Identify which cell holds the provided text, then report its (X, Y) central coordinate. 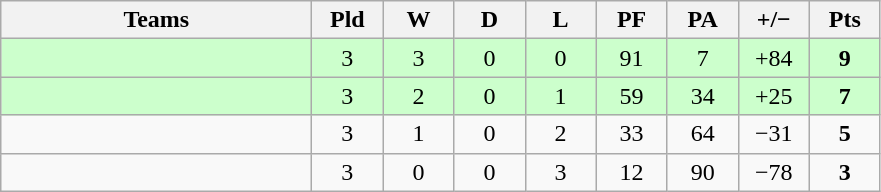
+25 (774, 96)
L (560, 20)
33 (632, 134)
−31 (774, 134)
5 (844, 134)
PF (632, 20)
Pts (844, 20)
−78 (774, 172)
+84 (774, 58)
90 (702, 172)
Pld (348, 20)
D (490, 20)
PA (702, 20)
+/− (774, 20)
Teams (156, 20)
12 (632, 172)
64 (702, 134)
W (418, 20)
34 (702, 96)
91 (632, 58)
59 (632, 96)
9 (844, 58)
